Locate the cell with the specified text and output its [X, Y] center coordinate. 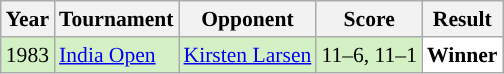
Year [28, 19]
1983 [28, 55]
Tournament [116, 19]
Score [369, 19]
Result [462, 19]
Opponent [248, 19]
Winner [462, 55]
11–6, 11–1 [369, 55]
India Open [116, 55]
Kirsten Larsen [248, 55]
